Search for the cell housing the specified text and yield its [x, y] center coordinate. 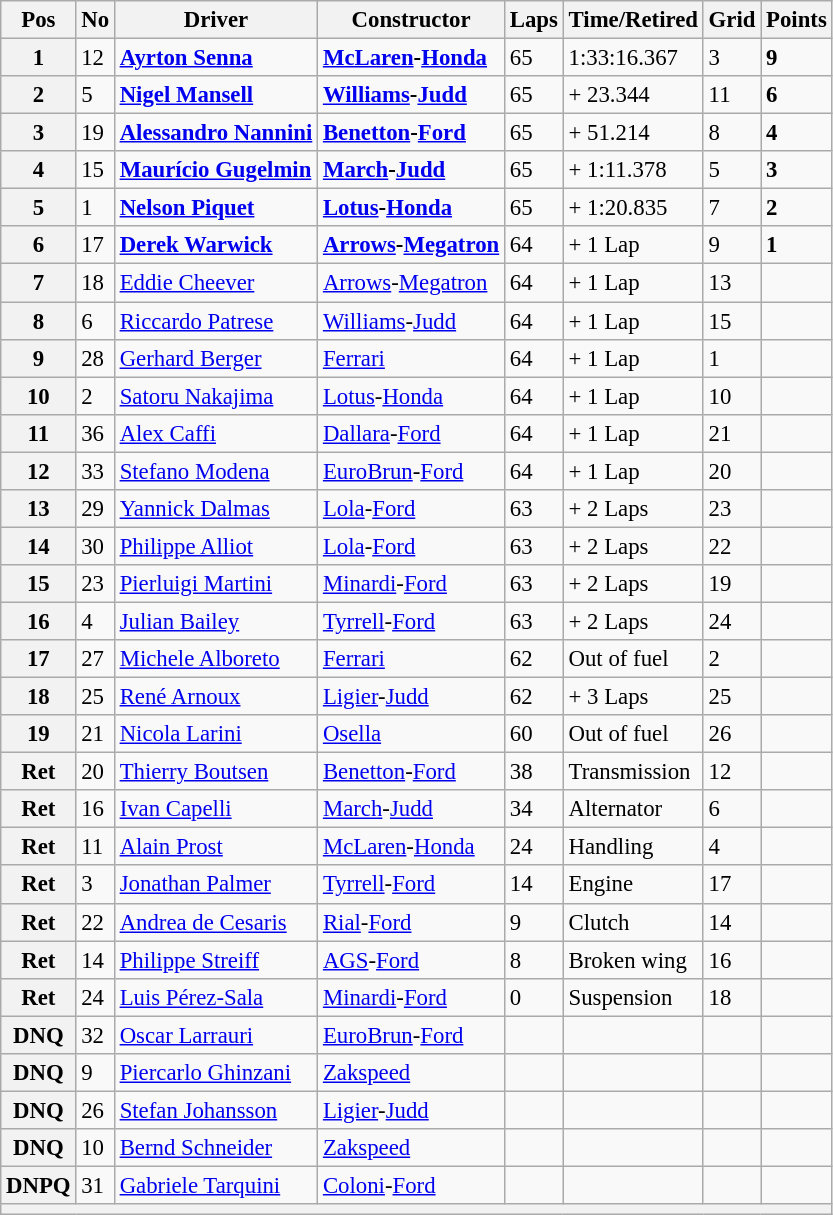
Alain Prost [216, 847]
Suspension [633, 997]
Grid [732, 20]
DNPQ [38, 1185]
Gerhard Berger [216, 358]
Riccardo Patrese [216, 321]
29 [95, 509]
31 [95, 1185]
Nigel Mansell [216, 95]
34 [534, 809]
Satoru Nakajima [216, 396]
Julian Bailey [216, 621]
Bernd Schneider [216, 1148]
Oscar Larrauri [216, 1035]
36 [95, 433]
No [95, 20]
Broken wing [633, 960]
Alessandro Nannini [216, 133]
Time/Retired [633, 20]
27 [95, 659]
Nicola Larini [216, 734]
33 [95, 471]
Driver [216, 20]
Yannick Dalmas [216, 509]
0 [534, 997]
Ayrton Senna [216, 58]
60 [534, 734]
Dallara-Ford [412, 433]
Handling [633, 847]
Pierluigi Martini [216, 584]
Philippe Alliot [216, 546]
Ivan Capelli [216, 809]
Nelson Piquet [216, 208]
Alternator [633, 809]
Stefan Johansson [216, 1110]
+ 51.214 [633, 133]
+ 1:11.378 [633, 170]
Rial-Ford [412, 922]
Coloni-Ford [412, 1185]
+ 23.344 [633, 95]
38 [534, 772]
Laps [534, 20]
Constructor [412, 20]
Clutch [633, 922]
Osella [412, 734]
Jonathan Palmer [216, 885]
Luis Pérez-Sala [216, 997]
Andrea de Cesaris [216, 922]
Gabriele Tarquini [216, 1185]
28 [95, 358]
+ 1:20.835 [633, 208]
Alex Caffi [216, 433]
Philippe Streiff [216, 960]
AGS-Ford [412, 960]
Thierry Boutsen [216, 772]
Michele Alboreto [216, 659]
Piercarlo Ghinzani [216, 1073]
Points [796, 20]
Derek Warwick [216, 245]
Pos [38, 20]
1:33:16.367 [633, 58]
René Arnoux [216, 697]
Maurício Gugelmin [216, 170]
Stefano Modena [216, 471]
Transmission [633, 772]
Engine [633, 885]
30 [95, 546]
32 [95, 1035]
Eddie Cheever [216, 283]
+ 3 Laps [633, 697]
